Provide the (X, Y) coordinate of the cell's center where the given text is located.  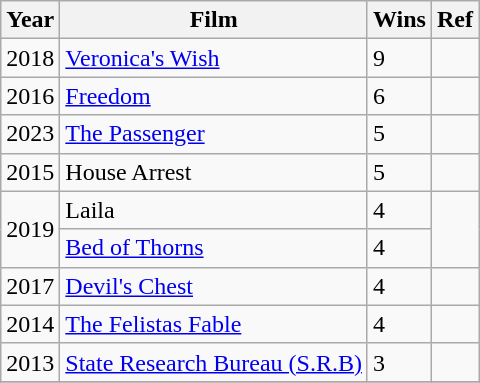
2018 (30, 58)
Year (30, 20)
Laila (214, 210)
The Passenger (214, 134)
2015 (30, 172)
Veronica's Wish (214, 58)
Bed of Thorns (214, 248)
Ref (454, 20)
2019 (30, 229)
The Felistas Fable (214, 324)
Wins (399, 20)
9 (399, 58)
3 (399, 362)
Devil's Chest (214, 286)
State Research Bureau (S.R.B) (214, 362)
6 (399, 96)
House Arrest (214, 172)
2014 (30, 324)
Film (214, 20)
2016 (30, 96)
2017 (30, 286)
Freedom (214, 96)
2023 (30, 134)
2013 (30, 362)
